Determine the (x, y) coordinate at the center of the cell enclosing the given text.  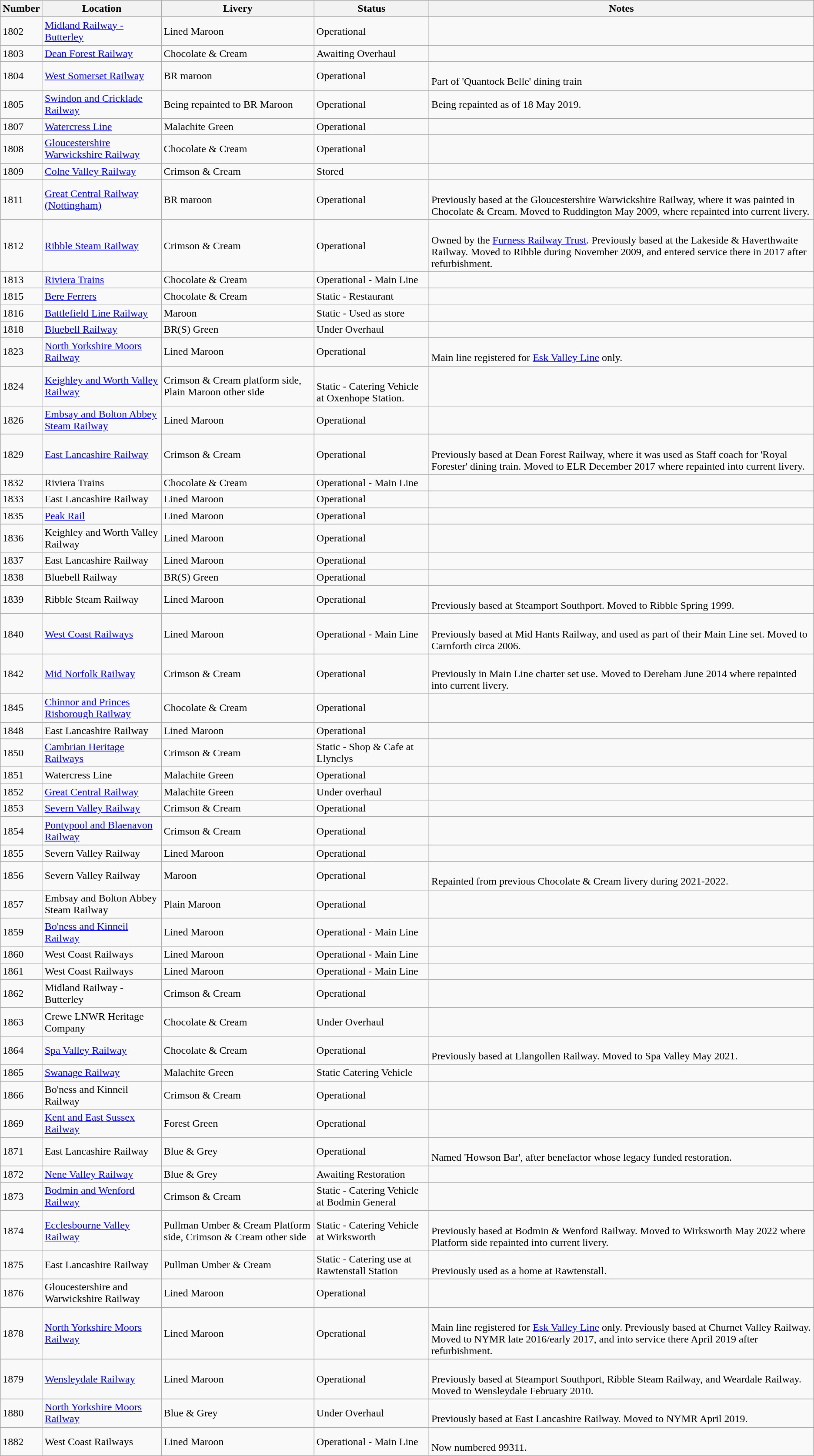
Previously in Main Line charter set use. Moved to Dereham June 2014 where repainted into current livery. (621, 674)
Gloucestershire Warwickshire Railway (102, 149)
1804 (21, 76)
1839 (21, 599)
1811 (21, 200)
Great Central Railway (102, 792)
1859 (21, 932)
Number (21, 9)
Static - Catering use at Rawtenstall Station (371, 1265)
Under overhaul (371, 792)
Pullman Umber & Cream Platform side, Crimson & Cream other side (237, 1231)
Crimson & Cream platform side, Plain Maroon other side (237, 386)
Pontypool and Blaenavon Railway (102, 831)
Being repainted to BR Maroon (237, 104)
Swanage Railway (102, 1072)
Bodmin and Wenford Railway (102, 1197)
Awaiting Overhaul (371, 53)
Crewe LNWR Heritage Company (102, 1022)
1882 (21, 1441)
1837 (21, 561)
1879 (21, 1379)
1840 (21, 634)
1813 (21, 280)
Previously based at Llangollen Railway. Moved to Spa Valley May 2021. (621, 1050)
1803 (21, 53)
Livery (237, 9)
Status (371, 9)
Bere Ferrers (102, 296)
Previously used as a home at Rawtenstall. (621, 1265)
1864 (21, 1050)
1857 (21, 904)
Dean Forest Railway (102, 53)
Being repainted as of 18 May 2019. (621, 104)
1836 (21, 538)
1873 (21, 1197)
Kent and East Sussex Railway (102, 1124)
Awaiting Restoration (371, 1174)
1848 (21, 730)
Main line registered for Esk Valley Line only. (621, 352)
Named 'Howson Bar', after benefactor whose legacy funded restoration. (621, 1152)
Previously based at Steamport Southport, Ribble Steam Railway, and Weardale Railway. Moved to Wensleydale February 2010. (621, 1379)
Static - Shop & Cafe at Llynclys (371, 753)
Repainted from previous Chocolate & Cream livery during 2021-2022. (621, 876)
Notes (621, 9)
1805 (21, 104)
Wensleydale Railway (102, 1379)
1826 (21, 420)
1862 (21, 993)
1866 (21, 1095)
Previously based at Bodmin & Wenford Railway. Moved to Wirksworth May 2022 where Platform side repainted into current livery. (621, 1231)
1807 (21, 127)
Swindon and Cricklade Railway (102, 104)
1880 (21, 1413)
1812 (21, 245)
1832 (21, 483)
1860 (21, 955)
1823 (21, 352)
Static - Catering Vehicle at Bodmin General (371, 1197)
1869 (21, 1124)
Battlefield Line Railway (102, 313)
Static - Catering Vehicle at Wirksworth (371, 1231)
Peak Rail (102, 516)
Colne Valley Railway (102, 171)
Part of 'Quantock Belle' dining train (621, 76)
Now numbered 99311. (621, 1441)
Ecclesbourne Valley Railway (102, 1231)
Gloucestershire and Warwickshire Railway (102, 1293)
1865 (21, 1072)
1808 (21, 149)
1853 (21, 808)
1824 (21, 386)
Static - Catering Vehicle at Oxenhope Station. (371, 386)
Great Central Railway (Nottingham) (102, 200)
1829 (21, 454)
West Somerset Railway (102, 76)
Previously based at Steamport Southport. Moved to Ribble Spring 1999. (621, 599)
1876 (21, 1293)
Static - Used as store (371, 313)
1856 (21, 876)
1872 (21, 1174)
1835 (21, 516)
1861 (21, 971)
1833 (21, 499)
Pullman Umber & Cream (237, 1265)
1852 (21, 792)
Forest Green (237, 1124)
1851 (21, 775)
1815 (21, 296)
Location (102, 9)
1863 (21, 1022)
1842 (21, 674)
Chinnor and Princes Risborough Railway (102, 708)
1809 (21, 171)
Mid Norfolk Railway (102, 674)
Stored (371, 171)
1875 (21, 1265)
1838 (21, 577)
1878 (21, 1333)
Previously based at Mid Hants Railway, and used as part of their Main Line set. Moved to Carnforth circa 2006. (621, 634)
Spa Valley Railway (102, 1050)
1845 (21, 708)
1850 (21, 753)
1816 (21, 313)
Plain Maroon (237, 904)
Cambrian Heritage Railways (102, 753)
Static - Restaurant (371, 296)
Nene Valley Railway (102, 1174)
Previously based at East Lancashire Railway. Moved to NYMR April 2019. (621, 1413)
1874 (21, 1231)
1818 (21, 330)
1871 (21, 1152)
1854 (21, 831)
1802 (21, 31)
1855 (21, 853)
Static Catering Vehicle (371, 1072)
